Return the (x, y) coordinate for the center point of the cell that contains the specified text.  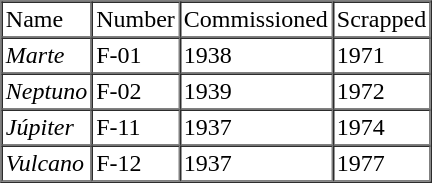
1977 (381, 164)
Marte (46, 56)
F-02 (136, 92)
1974 (381, 128)
F-01 (136, 56)
Commissioned (256, 20)
1939 (256, 92)
Júpiter (46, 128)
1938 (256, 56)
Neptuno (46, 92)
Vulcano (46, 164)
F-11 (136, 128)
1971 (381, 56)
Number (136, 20)
Scrapped (381, 20)
F-12 (136, 164)
1972 (381, 92)
Name (46, 20)
